Capture the cell that displays the provided text and extract its (x, y) central coordinate. 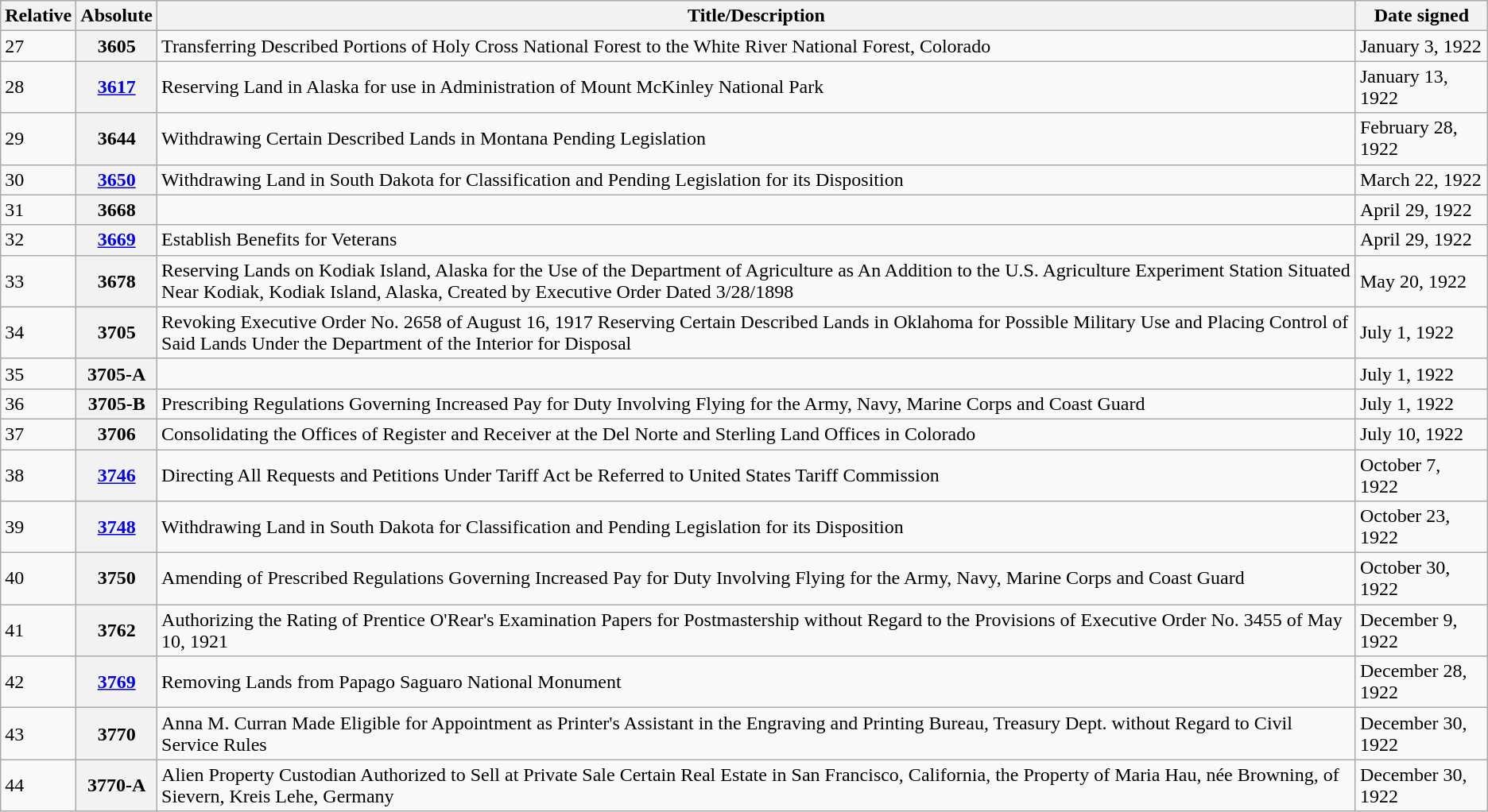
March 22, 1922 (1421, 180)
Reserving Land in Alaska for use in Administration of Mount McKinley National Park (757, 87)
January 3, 1922 (1421, 46)
32 (38, 240)
3705 (117, 332)
41 (38, 631)
36 (38, 404)
3678 (117, 281)
27 (38, 46)
3705-A (117, 373)
3746 (117, 475)
Directing All Requests and Petitions Under Tariff Act be Referred to United States Tariff Commission (757, 475)
44 (38, 785)
3762 (117, 631)
3750 (117, 578)
42 (38, 682)
33 (38, 281)
3644 (117, 138)
Title/Description (757, 16)
3650 (117, 180)
January 13, 1922 (1421, 87)
39 (38, 528)
Absolute (117, 16)
Transferring Described Portions of Holy Cross National Forest to the White River National Forest, Colorado (757, 46)
Removing Lands from Papago Saguaro National Monument (757, 682)
38 (38, 475)
October 30, 1922 (1421, 578)
October 7, 1922 (1421, 475)
3706 (117, 434)
Prescribing Regulations Governing Increased Pay for Duty Involving Flying for the Army, Navy, Marine Corps and Coast Guard (757, 404)
30 (38, 180)
December 9, 1922 (1421, 631)
31 (38, 210)
34 (38, 332)
29 (38, 138)
July 10, 1922 (1421, 434)
3668 (117, 210)
October 23, 1922 (1421, 528)
3669 (117, 240)
Date signed (1421, 16)
3705-B (117, 404)
Establish Benefits for Veterans (757, 240)
3748 (117, 528)
Relative (38, 16)
28 (38, 87)
43 (38, 734)
Amending of Prescribed Regulations Governing Increased Pay for Duty Involving Flying for the Army, Navy, Marine Corps and Coast Guard (757, 578)
3769 (117, 682)
3605 (117, 46)
3770-A (117, 785)
February 28, 1922 (1421, 138)
3770 (117, 734)
37 (38, 434)
Withdrawing Certain Described Lands in Montana Pending Legislation (757, 138)
3617 (117, 87)
35 (38, 373)
December 28, 1922 (1421, 682)
Consolidating the Offices of Register and Receiver at the Del Norte and Sterling Land Offices in Colorado (757, 434)
40 (38, 578)
May 20, 1922 (1421, 281)
